Detect which cell encompasses the target text, then output its (X, Y) center coordinate. 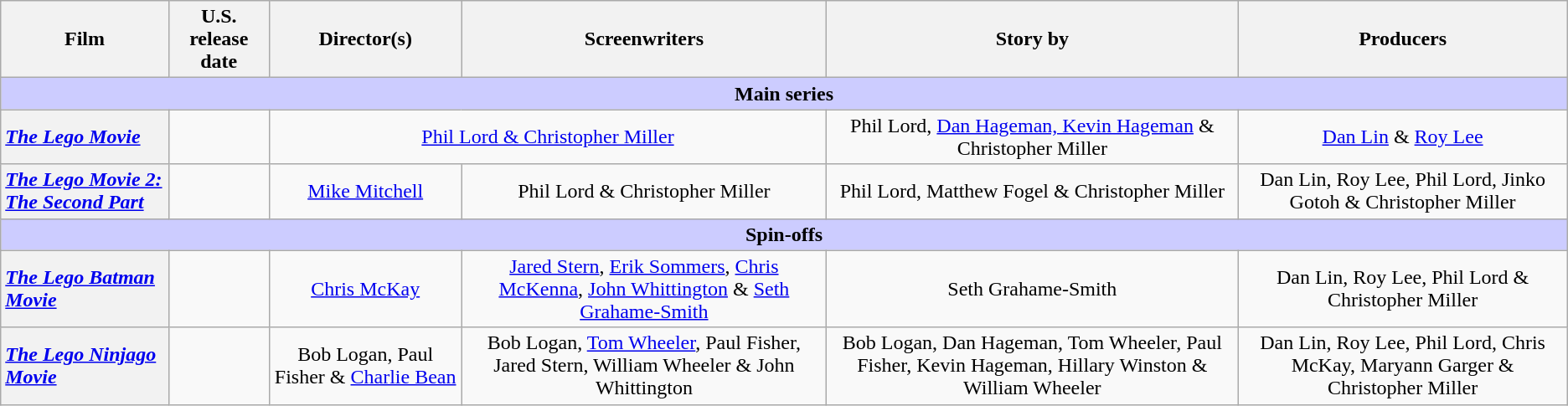
Main series (784, 94)
Bob Logan, Paul Fisher & Charlie Bean (365, 366)
Director(s) (365, 39)
Dan Lin, Roy Lee, Phil Lord & Christopher Miller (1402, 289)
The Lego Batman Movie (85, 289)
Chris McKay (365, 289)
Phil Lord, Matthew Fogel & Christopher Miller (1032, 191)
Dan Lin, Roy Lee, Phil Lord, Jinko Gotoh & Christopher Miller (1402, 191)
The Lego Movie 2: The Second Part (85, 191)
Mike Mitchell (365, 191)
The Lego Movie (85, 137)
Jared Stern, Erik Sommers, Chris McKenna, John Whittington & Seth Grahame-Smith (644, 289)
Screenwriters (644, 39)
U.S. release date (219, 39)
Dan Lin & Roy Lee (1402, 137)
The Lego Ninjago Movie (85, 366)
Phil Lord, Dan Hageman, Kevin Hageman & Christopher Miller (1032, 137)
Bob Logan, Tom Wheeler, Paul Fisher, Jared Stern, William Wheeler & John Whittington (644, 366)
Story by (1032, 39)
Producers (1402, 39)
Film (85, 39)
Spin-offs (784, 234)
Seth Grahame-Smith (1032, 289)
Dan Lin, Roy Lee, Phil Lord, Chris McKay, Maryann Garger & Christopher Miller (1402, 366)
Bob Logan, Dan Hageman, Tom Wheeler, Paul Fisher, Kevin Hageman, Hillary Winston & William Wheeler (1032, 366)
